Capture the cell that displays the provided text and extract its [X, Y] central coordinate. 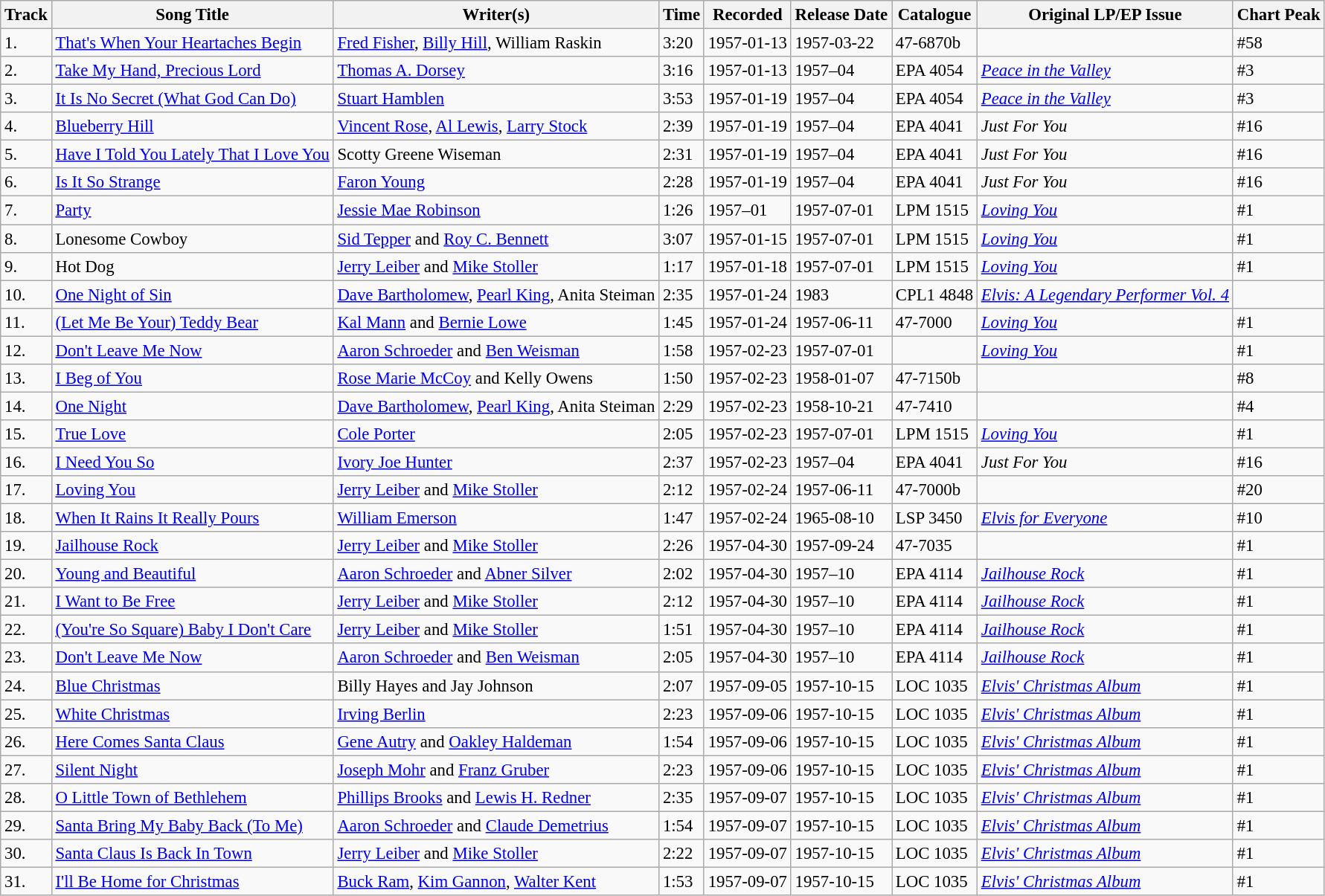
47-7410 [934, 406]
Faron Young [495, 182]
28. [26, 798]
1:58 [681, 350]
Joseph Mohr and Franz Gruber [495, 770]
LSP 3450 [934, 518]
Silent Night [192, 770]
47-6870b [934, 43]
1:45 [681, 322]
Buck Ram, Kim Gannon, Walter Kent [495, 881]
Cole Porter [495, 434]
3:07 [681, 239]
3:16 [681, 71]
47-7000 [934, 322]
2:22 [681, 854]
24. [26, 686]
#58 [1278, 43]
#4 [1278, 406]
Rose Marie McCoy and Kelly Owens [495, 378]
Elvis for Everyone [1106, 518]
1957-01-15 [747, 239]
I Need You So [192, 462]
2:39 [681, 126]
Elvis: A Legendary Performer Vol. 4 [1106, 294]
1:17 [681, 266]
2:28 [681, 182]
Stuart Hamblen [495, 99]
3. [26, 99]
Irving Berlin [495, 714]
Ivory Joe Hunter [495, 462]
30. [26, 854]
Gene Autry and Oakley Haldeman [495, 741]
47-7150b [934, 378]
27. [26, 770]
Vincent Rose, Al Lewis, Larry Stock [495, 126]
15. [26, 434]
2:29 [681, 406]
Scotty Greene Wiseman [495, 155]
3:20 [681, 43]
William Emerson [495, 518]
Santa Bring My Baby Back (To Me) [192, 825]
21. [26, 602]
5. [26, 155]
White Christmas [192, 714]
Chart Peak [1278, 15]
16. [26, 462]
Song Title [192, 15]
47-7000b [934, 490]
26. [26, 741]
2:07 [681, 686]
That's When Your Heartaches Begin [192, 43]
2. [26, 71]
Catalogue [934, 15]
(Let Me Be Your) Teddy Bear [192, 322]
6. [26, 182]
I Beg of You [192, 378]
Take My Hand, Precious Lord [192, 71]
Fred Fisher, Billy Hill, William Raskin [495, 43]
1958-10-21 [841, 406]
Billy Hayes and Jay Johnson [495, 686]
Young and Beautiful [192, 574]
True Love [192, 434]
1. [26, 43]
47-7035 [934, 546]
Hot Dog [192, 266]
Lonesome Cowboy [192, 239]
Thomas A. Dorsey [495, 71]
1957-09-24 [841, 546]
Track [26, 15]
7. [26, 210]
19. [26, 546]
Party [192, 210]
Writer(s) [495, 15]
Blue Christmas [192, 686]
Aaron Schroeder and Abner Silver [495, 574]
Phillips Brooks and Lewis H. Redner [495, 798]
14. [26, 406]
13. [26, 378]
22. [26, 630]
I Want to Be Free [192, 602]
Recorded [747, 15]
Aaron Schroeder and Claude Demetrius [495, 825]
Is It So Strange [192, 182]
Jessie Mae Robinson [495, 210]
Time [681, 15]
1957-01-18 [747, 266]
Santa Claus Is Back In Town [192, 854]
25. [26, 714]
Sid Tepper and Roy C. Bennett [495, 239]
1:51 [681, 630]
1:26 [681, 210]
One Night [192, 406]
Original LP/EP Issue [1106, 15]
1983 [841, 294]
Release Date [841, 15]
29. [26, 825]
#8 [1278, 378]
2:02 [681, 574]
11. [26, 322]
I'll Be Home for Christmas [192, 881]
3:53 [681, 99]
10. [26, 294]
20. [26, 574]
O Little Town of Bethlehem [192, 798]
2:31 [681, 155]
1:47 [681, 518]
Kal Mann and Bernie Lowe [495, 322]
1958-01-07 [841, 378]
23. [26, 658]
1957–01 [747, 210]
#10 [1278, 518]
4. [26, 126]
12. [26, 350]
It Is No Secret (What God Can Do) [192, 99]
2:37 [681, 462]
1957-09-05 [747, 686]
One Night of Sin [192, 294]
31. [26, 881]
#20 [1278, 490]
When It Rains It Really Pours [192, 518]
CPL1 4848 [934, 294]
1:53 [681, 881]
9. [26, 266]
(You're So Square) Baby I Don't Care [192, 630]
Here Comes Santa Claus [192, 741]
1965-08-10 [841, 518]
1:50 [681, 378]
17. [26, 490]
2:26 [681, 546]
Blueberry Hill [192, 126]
Have I Told You Lately That I Love You [192, 155]
1957-03-22 [841, 43]
18. [26, 518]
8. [26, 239]
